Pinpoint the cell where the given text exists, returning its [x, y] midpoint coordinate. 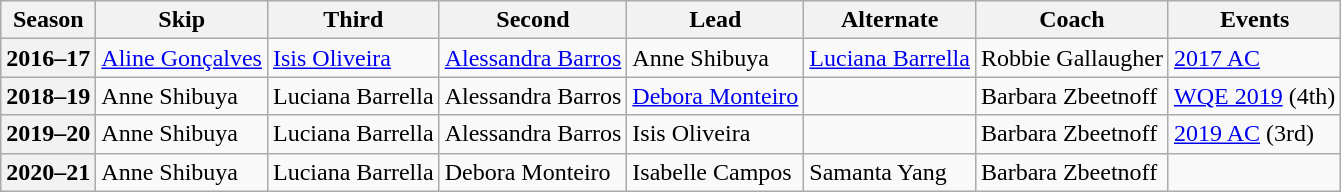
Samanta Yang [890, 172]
Events [1254, 20]
2019 AC (3rd) [1254, 134]
WQE 2019 (4th) [1254, 96]
Skip [182, 20]
Isabelle Campos [716, 172]
Coach [1072, 20]
2020–21 [48, 172]
2018–19 [48, 96]
Season [48, 20]
2017 AC [1254, 58]
Third [353, 20]
Robbie Gallaugher [1072, 58]
2019–20 [48, 134]
Lead [716, 20]
Second [533, 20]
Alternate [890, 20]
Aline Gonçalves [182, 58]
2016–17 [48, 58]
